Search for the cell housing the specified text and yield its (X, Y) center coordinate. 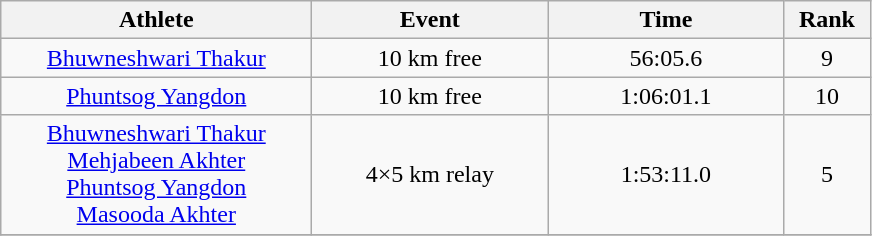
Phuntsog Yangdon (156, 96)
56:05.6 (666, 58)
Bhuwneshwari Thakur (156, 58)
5 (827, 174)
Rank (827, 20)
Event (430, 20)
1:53:11.0 (666, 174)
1:06:01.1 (666, 96)
Athlete (156, 20)
10 (827, 96)
Time (666, 20)
Bhuwneshwari Thakur Mehjabeen Akhter Phuntsog Yangdon Masooda Akhter (156, 174)
9 (827, 58)
4×5 km relay (430, 174)
